For the text-containing cell, return its midpoint in (X, Y) coordinate format. 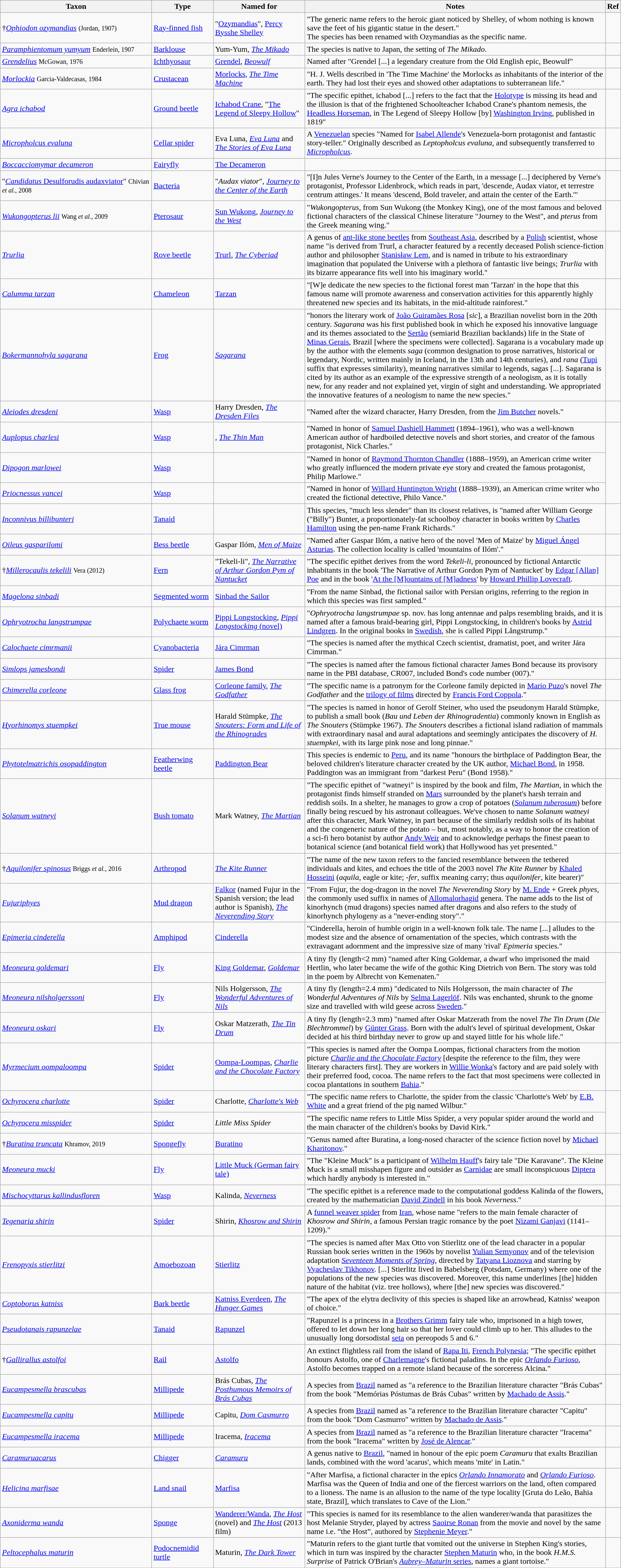
Shirin, Khosrow and Shirin (259, 1221)
Yum-Yum, The Mikado (259, 49)
Amphipod (182, 937)
Spongefly (182, 1144)
"Tekeli-li", The Narrative of Arthur Gordon Pym of Nantucket (259, 570)
†Ophiodon ozymandias (Jordan, 1907) (76, 28)
Chameleon (182, 294)
Pterosaur (182, 216)
Buratino (259, 1144)
Calumma tarzan (76, 294)
Notes (455, 7)
Micropholcus evaluna (76, 143)
Morlockia Garcia-Valdecasas, 1984 (76, 79)
King Goldemar, Goldemar (259, 968)
Polychaete worm (182, 622)
Ref (613, 7)
Rapunzel (259, 1329)
Amoebozoan (182, 1264)
Ochyrocera misspider (76, 1122)
Sun Wukong, Journey to the West (259, 216)
Astolfo (259, 1359)
Rove beetle (182, 255)
Katniss Everdeen, The Hunger Games (259, 1303)
"Audax viator", Journey to the Center of the Earth (259, 186)
Simlops jamesbondi (76, 669)
Gaspar Ilóm, Men of Maize (259, 545)
†Buratina truncata Khramov, 2019 (76, 1144)
Trurlia (76, 255)
James Bond (259, 669)
Auplopus charlesi (76, 437)
"The species is named after the mythical Czech scientist, dramatist, poet, and writer Jára Cimrman." (455, 648)
Oileus gasparilomi (76, 545)
"Ozymandias", Percy Bysshe Shelley (259, 28)
Oompa-Loompas, Charlie and the Chocolate Factory (259, 1067)
†Gallirallus astolfoi (76, 1359)
Segmented worm (182, 596)
"From the name Sinbad, the fictional sailor with Persian origins, referring to the region in which this species was first sampled." (455, 596)
Sagarana (259, 355)
Featherwing beetle (182, 764)
Phytotelmatrichis osopaddington (76, 764)
Ophryotrocha langstrumpae (76, 622)
The species is native to Japan, the setting of The Mikado. (455, 49)
Fujuriphyes (76, 903)
Marfisa (259, 1488)
Aleiodes dresdeni (76, 412)
Rail (182, 1359)
Harry Dresden, The Dresden Files (259, 412)
Charlotte, Charlotte's Web (259, 1101)
Meoneura nilsholgerssoni (76, 998)
Maturin, The Dark Tower (259, 1553)
Grendelius McGowan, 1976 (76, 62)
Peltocephalus maturin (76, 1553)
Eucampesmella brascubas (76, 1390)
Grendel, Beowulf (259, 62)
Nils Holgersson, The Wonderful Adventures of Nils (259, 998)
Barklouse (182, 49)
Jára Cimrman (259, 648)
"Named after Gaspar Ilóm, a native hero of the novel 'Men of Maize' by Miguel Ángel Asturias. The collection locality is called 'mountains of Ilóm'." (455, 545)
Solanum watneyi (76, 816)
Meoneura oskari (76, 1028)
Bacteria (182, 186)
Coptoborus katniss (76, 1303)
Axoniderma wanda (76, 1522)
Capitu, Dom Casmurro (259, 1415)
Little Muck (German fairy tale) (259, 1170)
Cinderella (259, 937)
, The Thin Man (259, 437)
Corleone family, The Godfather (259, 690)
"The specific name refers to Charlotte, the spider from the classic 'Charlotte's Web' by E.B. White and a great friend of the pig named Wilbur." (455, 1101)
Mischocyttarus kallindusfloren (76, 1195)
Pseudotanais rapunzelae (76, 1329)
Dipogon marlowei (76, 468)
Wanderer/Wanda, The Host (novel) and The Host (2013 film) (259, 1522)
The Kite Runner (259, 868)
"The apex of the elytra declivity of this species is shaped like an arrowhead, Katniss' weapon of choice." (455, 1303)
Calochaete cimrmanii (76, 648)
Podocnemidid turtle (182, 1553)
Sinbad the Sailor (259, 596)
Caramuruacarus (76, 1458)
The Decameron (259, 164)
Ichabod Crane, "The Legend of Sleepy Hollow" (259, 109)
Arthropod (182, 868)
Oskar Matzerath, The Tin Drum (259, 1028)
Mud dragon (182, 903)
Falkor (named Fujur in the Spanish version; the lead author is Spanish), The Neverending Story (259, 903)
Named for (259, 7)
Meoneura mucki (76, 1170)
"Named in honor of Willard Huntington Wright (1888–1939), an American crime writer who created the fictional detective, Philo Vance." (455, 493)
Tarzan (259, 294)
Bush tomato (182, 816)
Named after "Grendel [...] a legendary creature from the Old English epic, Beowulf" (455, 62)
Bess beetle (182, 545)
Chimerella corleone (76, 690)
Caramuru (259, 1458)
Priocnessus vancei (76, 493)
Paddington Bear (259, 764)
A species from Brazil named as "a reference to the Brazilian literature character "Iracema" from the book "Iracema" written by José de Alencar." (455, 1437)
True mouse (182, 725)
†Millerocaulis tekelili Vera (2012) (76, 570)
Myrmecium oompaloompa (76, 1067)
Frog (182, 355)
Meoneura goldemari (76, 968)
Ochyrocera charlotte (76, 1101)
A species from Brazil named as "a reference to the Brazilian literature character "Capitu" from the book "Dom Casmurro" written by Machado de Assis." (455, 1415)
Ground beetle (182, 109)
Glass frog (182, 690)
Magelona sinbadi (76, 596)
Chigger (182, 1458)
Ichthyosaur (182, 62)
Land snail (182, 1488)
"Candidatus Desulforudis audaxviator" Chivian et al., 2008 (76, 186)
"Genus named after Buratina, a long-nosed character of the science fiction novel by Michael Kharitonov." (455, 1144)
Sponge (182, 1522)
Pippi Longstocking, Pippi Longstocking (novel) (259, 622)
Hyorhinomys stuempkei (76, 725)
Type (182, 7)
Harald Stümpke, The Snouters: Form and Life of the Rhinogrades (259, 725)
Frenopyxis stierlitzi (76, 1264)
Taxon (76, 7)
Eva Luna, Eva Luna and The Stories of Eva Luna (259, 143)
Cyanobacteria (182, 648)
Eucampesmella capitu (76, 1415)
Bokermannohyla sagarana (76, 355)
"Named after the wizard character, Harry Dresden, from the Jim Butcher novels." (455, 412)
Little Miss Spider (259, 1122)
Brás Cubas, The Posthumous Memoirs of Brás Cubas (259, 1390)
Agra ichabod (76, 109)
Eucampesmella iracema (76, 1437)
Bark beetle (182, 1303)
Morlocks, The Time Machine (259, 79)
†Aquilonifer spinosus Briggs et al., 2016 (76, 868)
Fern (182, 570)
Inconnivus billibunteri (76, 519)
Ray-finned fish (182, 28)
Wukongopterus lii Wang et al., 2009 (76, 216)
Fairyfly (182, 164)
Stierlitz (259, 1264)
Trurl, The Cyberiad (259, 255)
Cellar spider (182, 143)
Helicina marfisae (76, 1488)
Boccacciomymar decameron (76, 164)
Crustacean (182, 79)
Epimeria cinderella (76, 937)
Tegenaria shirin (76, 1221)
Paramphientomum yumyum Enderlein, 1907 (76, 49)
Kalinda, Neverness (259, 1195)
Mark Watney, The Martian (259, 816)
Iracema, Iracema (259, 1437)
